Detect which cell encompasses the target text, then output its (x, y) center coordinate. 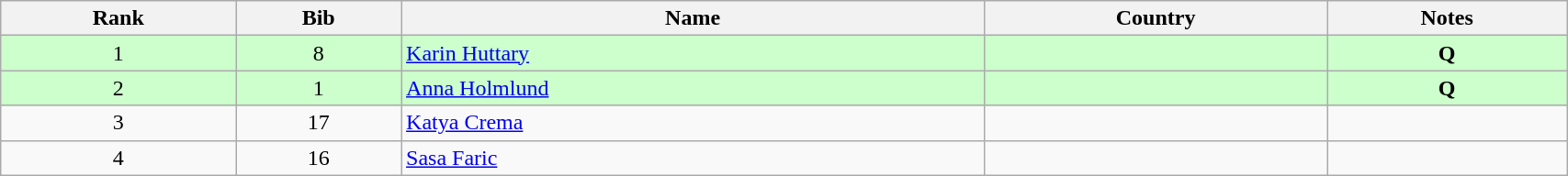
Sasa Faric (693, 158)
16 (319, 158)
8 (319, 53)
Country (1156, 18)
Name (693, 18)
Rank (118, 18)
2 (118, 88)
Notes (1448, 18)
17 (319, 123)
Bib (319, 18)
3 (118, 123)
Katya Crema (693, 123)
Karin Huttary (693, 53)
Anna Holmlund (693, 88)
4 (118, 158)
